Detect which cell encompasses the target text, then output its (X, Y) center coordinate. 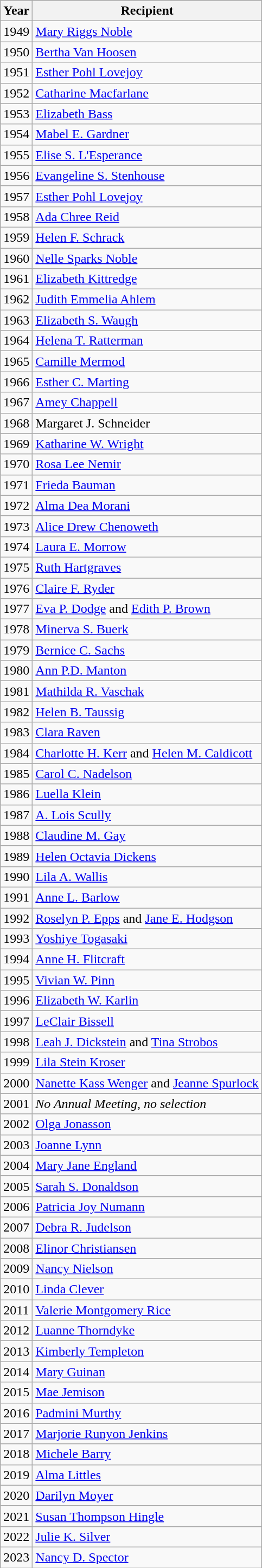
1953 (16, 114)
Evangeline S. Stenhouse (148, 176)
Vivian W. Pinn (148, 980)
Eva P. Dodge and Edith P. Brown (148, 609)
Katharine W. Wright (148, 444)
1975 (16, 567)
1990 (16, 877)
Mary Riggs Noble (148, 31)
Luanne Thorndyke (148, 1331)
2007 (16, 1227)
1974 (16, 547)
1985 (16, 774)
1957 (16, 196)
1993 (16, 939)
2010 (16, 1290)
1973 (16, 526)
2015 (16, 1392)
Debra R. Judelson (148, 1227)
2016 (16, 1413)
Michele Barry (148, 1454)
1977 (16, 609)
A. Lois Scully (148, 815)
Anne H. Flitcraft (148, 960)
2005 (16, 1186)
1949 (16, 31)
1954 (16, 134)
Camille Mermod (148, 361)
2001 (16, 1104)
Leah J. Dickstein and Tina Strobos (148, 1042)
1959 (16, 237)
1987 (16, 815)
Susan Thompson Hingle (148, 1516)
Darilyn Moyer (148, 1495)
Linda Clever (148, 1290)
Helen F. Schrack (148, 237)
Ruth Hartgraves (148, 567)
2004 (16, 1165)
Valerie Montgomery Rice (148, 1310)
2006 (16, 1207)
1991 (16, 897)
1982 (16, 712)
Ada Chree Reid (148, 217)
1988 (16, 835)
Nancy Nielson (148, 1269)
1966 (16, 382)
2013 (16, 1351)
Claire F. Ryder (148, 588)
Anne L. Barlow (148, 897)
1968 (16, 423)
Judith Emmelia Ahlem (148, 300)
Marjorie Runyon Jenkins (148, 1434)
1986 (16, 794)
Amey Chappell (148, 403)
Frieda Bauman (148, 485)
1981 (16, 691)
2000 (16, 1083)
Rosa Lee Nemir (148, 464)
Mathilda R. Vaschak (148, 691)
1969 (16, 444)
1997 (16, 1021)
Elise S. L'Esperance (148, 155)
2014 (16, 1372)
Elinor Christiansen (148, 1248)
Mary Guinan (148, 1372)
1951 (16, 73)
2020 (16, 1495)
Alma Littles (148, 1475)
Roselyn P. Epps and Jane E. Hodgson (148, 918)
Padmini Murthy (148, 1413)
No Annual Meeting, no selection (148, 1104)
2022 (16, 1537)
Mabel E. Gardner (148, 134)
1996 (16, 1001)
Helen B. Taussig (148, 712)
Nancy D. Spector (148, 1557)
2023 (16, 1557)
1995 (16, 980)
Alice Drew Chenoweth (148, 526)
2009 (16, 1269)
1984 (16, 753)
Elizabeth W. Karlin (148, 1001)
1962 (16, 300)
1970 (16, 464)
Bernice C. Sachs (148, 650)
2003 (16, 1145)
Minerva S. Buerk (148, 630)
Olga Jonasson (148, 1124)
1976 (16, 588)
Charlotte H. Kerr and Helen M. Caldicott (148, 753)
LeClair Bissell (148, 1021)
1972 (16, 506)
2017 (16, 1434)
1979 (16, 650)
Mae Jemison (148, 1392)
2021 (16, 1516)
Helena T. Ratterman (148, 341)
2012 (16, 1331)
Patricia Joy Numann (148, 1207)
1961 (16, 279)
1952 (16, 93)
Esther C. Marting (148, 382)
1980 (16, 671)
1992 (16, 918)
Elizabeth Kittredge (148, 279)
1965 (16, 361)
Lila Stein Kroser (148, 1062)
2011 (16, 1310)
1956 (16, 176)
Nanette Kass Wenger and Jeanne Spurlock (148, 1083)
Carol C. Nadelson (148, 774)
Elizabeth Bass (148, 114)
Bertha Van Hoosen (148, 52)
Year (16, 11)
1958 (16, 217)
1960 (16, 258)
1999 (16, 1062)
1989 (16, 856)
1994 (16, 960)
Sarah S. Donaldson (148, 1186)
1955 (16, 155)
Ann P.D. Manton (148, 671)
Lila A. Wallis (148, 877)
1971 (16, 485)
2002 (16, 1124)
Alma Dea Morani (148, 506)
Catharine Macfarlane (148, 93)
Mary Jane England (148, 1165)
Luella Klein (148, 794)
2019 (16, 1475)
Laura E. Morrow (148, 547)
Margaret J. Schneider (148, 423)
1967 (16, 403)
Yoshiye Togasaki (148, 939)
Elizabeth S. Waugh (148, 320)
2008 (16, 1248)
Claudine M. Gay (148, 835)
1964 (16, 341)
1963 (16, 320)
1998 (16, 1042)
Recipient (148, 11)
Nelle Sparks Noble (148, 258)
Julie K. Silver (148, 1537)
1950 (16, 52)
Helen Octavia Dickens (148, 856)
1983 (16, 733)
Joanne Lynn (148, 1145)
Clara Raven (148, 733)
Kimberly Templeton (148, 1351)
1978 (16, 630)
2018 (16, 1454)
